For the text-containing cell, return its midpoint in [X, Y] coordinate format. 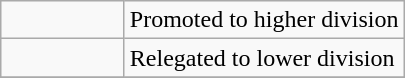
Relegated to lower division [264, 58]
Promoted to higher division [264, 20]
